Extract the (x, y) coordinate from the center of the cell holding the provided text.  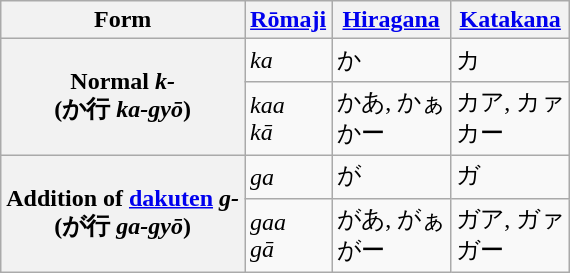
Normal k-(か行 ka-gyō) (123, 98)
Addition of dakuten g-(が行 ga-gyō) (123, 214)
があ, がぁがー (392, 235)
ガ (510, 176)
かあ, かぁかー (392, 118)
ga (288, 176)
が (392, 176)
Hiragana (392, 20)
ガア, ガァガー (510, 235)
ka (288, 60)
Form (123, 20)
Rōmaji (288, 20)
か (392, 60)
Katakana (510, 20)
kaakā (288, 118)
gaagā (288, 235)
カア, カァカー (510, 118)
カ (510, 60)
